Provide the (X, Y) coordinate of the cell's center where the given text is located.  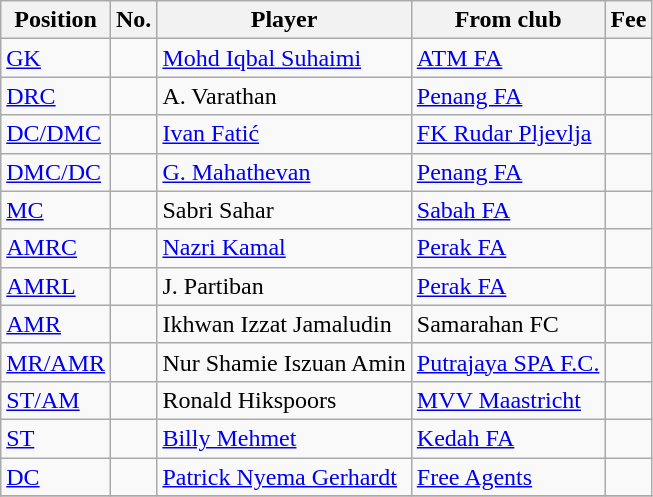
AMRL (56, 286)
G. Mahathevan (284, 172)
MC (56, 210)
Nazri Kamal (284, 248)
Kedah FA (508, 438)
Mohd Iqbal Suhaimi (284, 58)
Sabri Sahar (284, 210)
ST (56, 438)
AMR (56, 324)
MVV Maastricht (508, 400)
Position (56, 20)
Free Agents (508, 477)
ATM FA (508, 58)
GK (56, 58)
ST/AM (56, 400)
J. Partiban (284, 286)
Fee (628, 20)
DC/DMC (56, 134)
From club (508, 20)
DMC/DC (56, 172)
DRC (56, 96)
Patrick Nyema Gerhardt (284, 477)
Ikhwan Izzat Jamaludin (284, 324)
Billy Mehmet (284, 438)
FK Rudar Pljevlja (508, 134)
AMRC (56, 248)
Putrajaya SPA F.C. (508, 362)
No. (134, 20)
Ronald Hikspoors (284, 400)
Sabah FA (508, 210)
MR/AMR (56, 362)
DC (56, 477)
Nur Shamie Iszuan Amin (284, 362)
Player (284, 20)
Samarahan FC (508, 324)
A. Varathan (284, 96)
Ivan Fatić (284, 134)
